Scan for the cell matching the given text and deliver its (X, Y) coordinate at center. 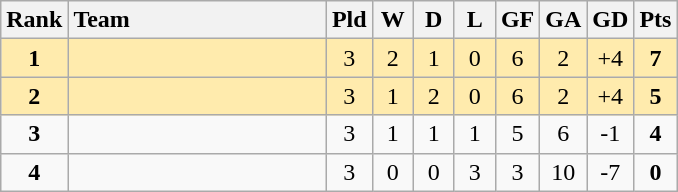
GA (564, 20)
10 (564, 172)
Team (198, 20)
GD (610, 20)
GF (517, 20)
Pts (656, 20)
7 (656, 58)
Rank (34, 20)
W (392, 20)
L (474, 20)
Pld (349, 20)
-7 (610, 172)
-1 (610, 134)
D (434, 20)
